Identify which cell holds the provided text, then report its (X, Y) central coordinate. 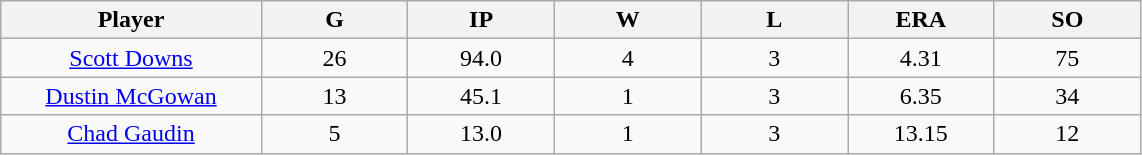
34 (1068, 96)
13 (334, 96)
45.1 (482, 96)
13.15 (922, 134)
Chad Gaudin (132, 134)
ERA (922, 20)
G (334, 20)
5 (334, 134)
4.31 (922, 58)
75 (1068, 58)
94.0 (482, 58)
13.0 (482, 134)
12 (1068, 134)
Dustin McGowan (132, 96)
Scott Downs (132, 58)
W (628, 20)
Player (132, 20)
6.35 (922, 96)
SO (1068, 20)
IP (482, 20)
4 (628, 58)
26 (334, 58)
L (774, 20)
